From the cell containing the given text, extract its center point as [X, Y] coordinate. 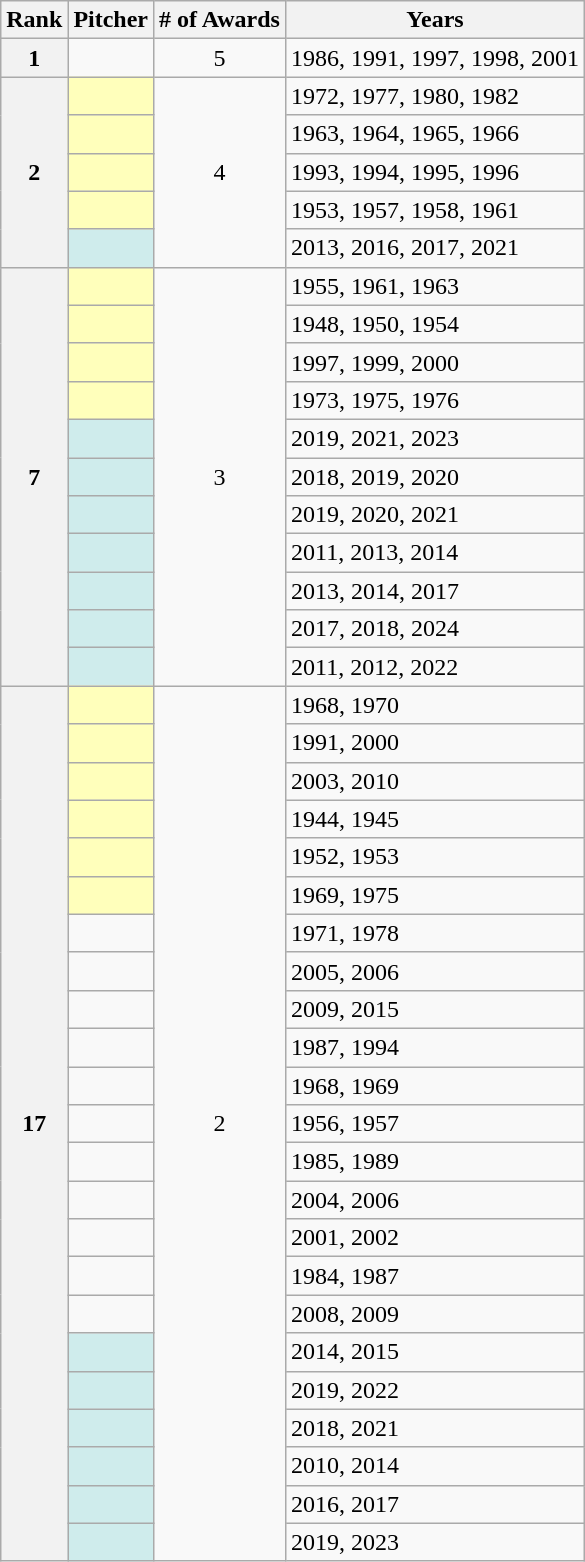
1968, 1970 [434, 705]
1944, 1945 [434, 819]
1948, 1950, 1954 [434, 324]
1955, 1961, 1963 [434, 286]
7 [34, 476]
1997, 1999, 2000 [434, 362]
2008, 2009 [434, 1314]
2013, 2016, 2017, 2021 [434, 248]
1986, 1991, 1997, 1998, 2001 [434, 58]
1971, 1978 [434, 933]
1952, 1953 [434, 857]
2017, 2018, 2024 [434, 629]
2009, 2015 [434, 1009]
1984, 1987 [434, 1276]
17 [34, 1124]
1987, 1994 [434, 1047]
2016, 2017 [434, 1504]
1963, 1964, 1965, 1966 [434, 134]
1991, 2000 [434, 743]
2019, 2021, 2023 [434, 438]
2004, 2006 [434, 1200]
1972, 1977, 1980, 1982 [434, 96]
3 [220, 476]
1969, 1975 [434, 895]
Pitcher [111, 20]
2010, 2014 [434, 1466]
2005, 2006 [434, 971]
2011, 2013, 2014 [434, 553]
1956, 1957 [434, 1124]
2011, 2012, 2022 [434, 667]
1968, 1969 [434, 1085]
1 [34, 58]
# of Awards [220, 20]
Years [434, 20]
5 [220, 58]
2018, 2021 [434, 1428]
2003, 2010 [434, 781]
2014, 2015 [434, 1352]
4 [220, 172]
2019, 2023 [434, 1542]
2013, 2014, 2017 [434, 591]
Rank [34, 20]
2018, 2019, 2020 [434, 477]
1953, 1957, 1958, 1961 [434, 210]
1973, 1975, 1976 [434, 400]
1985, 1989 [434, 1162]
2019, 2020, 2021 [434, 515]
1993, 1994, 1995, 1996 [434, 172]
2019, 2022 [434, 1390]
2001, 2002 [434, 1238]
